Find where the given text appears and provide that cell's center as [X, Y] coordinate. 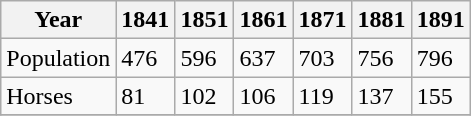
476 [146, 58]
1881 [382, 20]
81 [146, 96]
119 [322, 96]
796 [440, 58]
102 [204, 96]
155 [440, 96]
756 [382, 58]
Year [58, 20]
1861 [264, 20]
1851 [204, 20]
Population [58, 58]
106 [264, 96]
Horses [58, 96]
1841 [146, 20]
637 [264, 58]
1871 [322, 20]
596 [204, 58]
137 [382, 96]
1891 [440, 20]
703 [322, 58]
